Search for the cell housing the specified text and yield its [x, y] center coordinate. 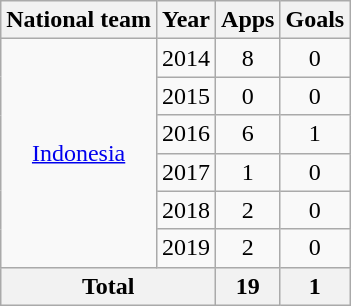
2016 [186, 134]
2015 [186, 96]
Apps [248, 20]
6 [248, 134]
National team [79, 20]
2019 [186, 248]
Goals [315, 20]
Year [186, 20]
2018 [186, 210]
8 [248, 58]
2014 [186, 58]
Total [108, 286]
Indonesia [79, 153]
2017 [186, 172]
19 [248, 286]
